Determine the [x, y] coordinate at the center of the cell enclosing the given text.  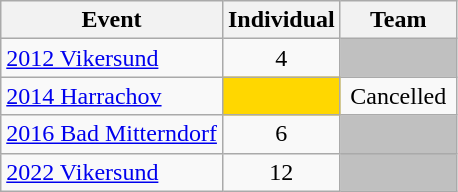
2014 Harrachov [112, 96]
Cancelled [398, 96]
Team [398, 20]
4 [281, 58]
6 [281, 134]
Individual [281, 20]
12 [281, 172]
2022 Vikersund [112, 172]
Event [112, 20]
2012 Vikersund [112, 58]
2016 Bad Mitterndorf [112, 134]
